Pinpoint the cell where the given text exists, returning its [X, Y] midpoint coordinate. 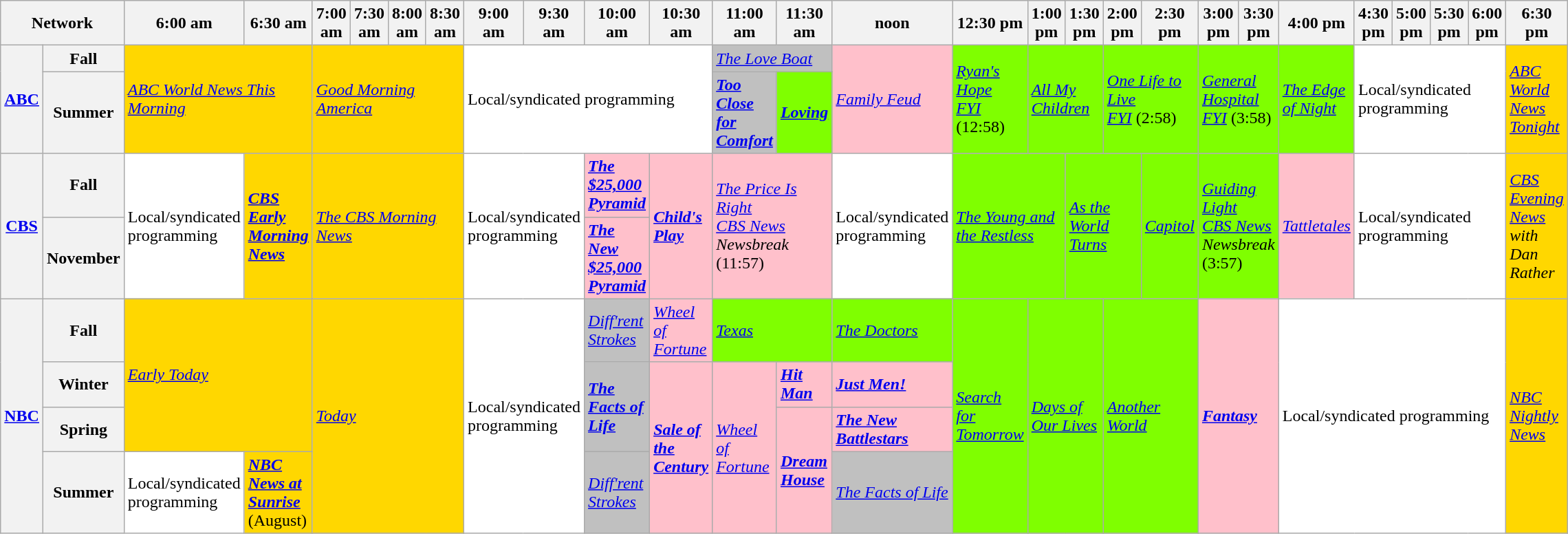
Hit Man [804, 384]
CBS Early Morning News [278, 226]
Loving [804, 113]
NBC [22, 416]
The Edge of Night [1316, 99]
8:30 am [444, 23]
6:00 am [184, 23]
CBS [22, 226]
2:30 pm [1169, 23]
General HospitalFYI (3:58) [1238, 99]
Dream House [804, 470]
The Young and the Restless [1009, 226]
Texas [772, 330]
6:00 pm [1487, 23]
The Price Is RightCBS News Newsbreak (11:57) [772, 226]
ABC World News This Morning [218, 99]
3:30 pm [1259, 23]
Spring [83, 429]
Days of Our Lives [1065, 416]
One Life to LiveFYI (2:58) [1151, 99]
The $25,000 Pyramid [618, 185]
2:00 pm [1122, 23]
Search for Tomorrow [990, 416]
Capitol [1169, 226]
8:00 am [407, 23]
The Love Boat [772, 58]
3:00 pm [1218, 23]
The New Battlestars [893, 429]
12:30 pm [990, 23]
Early Today [218, 375]
Another World [1151, 416]
Child's Play [681, 226]
4:30 pm [1373, 23]
All My Children [1065, 99]
9:00 am [494, 23]
As the World Turns [1103, 226]
11:00 am [745, 23]
11:30 am [804, 23]
Winter [83, 384]
Just Men! [893, 384]
The CBS Morning News [388, 226]
Today [388, 416]
Tattletales [1316, 226]
The Doctors [893, 330]
6:30 pm [1537, 23]
Sale of the Century [681, 447]
Network [62, 23]
1:00 pm [1047, 23]
1:30 pm [1084, 23]
Ryan's HopeFYI (12:58) [990, 99]
10:30 am [681, 23]
noon [893, 23]
7:00 am [331, 23]
5:30 pm [1450, 23]
4:00 pm [1316, 23]
Too Close for Comfort [745, 113]
ABC [22, 99]
Family Feud [893, 99]
The New $25,000 Pyramid [618, 257]
10:00 am [618, 23]
Fantasy [1238, 416]
6:30 am [278, 23]
NBC Nightly News [1537, 416]
ABC World News Tonight [1537, 99]
Good Morning America [388, 99]
5:00 pm [1411, 23]
November [83, 257]
NBC News at Sunrise (August) [278, 493]
9:30 am [554, 23]
7:30 am [369, 23]
CBS Evening News with Dan Rather [1537, 226]
Guiding LightCBS News Newsbreak (3:57) [1238, 226]
